Provide the [x, y] coordinate of the cell's center where the given text is located.  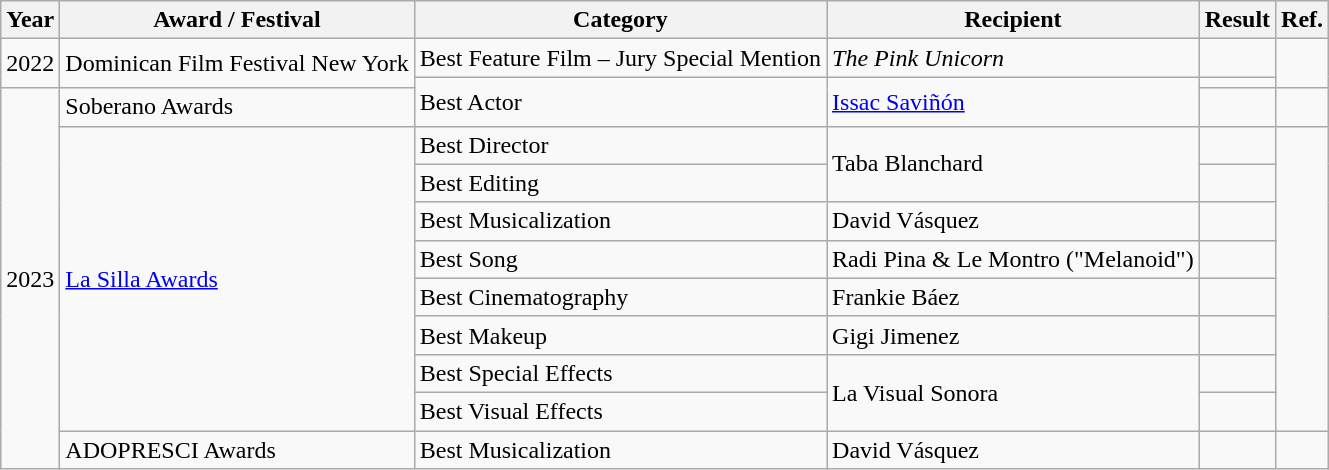
Year [30, 20]
Best Actor [620, 102]
2023 [30, 278]
Best Editing [620, 183]
Frankie Báez [1014, 297]
Best Director [620, 145]
La Silla Awards [237, 278]
Best Makeup [620, 335]
Best Cinematography [620, 297]
Category [620, 20]
Recipient [1014, 20]
Best Visual Effects [620, 411]
Soberano Awards [237, 107]
Best Special Effects [620, 373]
The Pink Unicorn [1014, 58]
Award / Festival [237, 20]
La Visual Sonora [1014, 392]
Ref. [1302, 20]
2022 [30, 64]
Dominican Film Festival New York [237, 64]
Radi Pina & Le Montro ("Melanoid") [1014, 259]
Best Feature Film – Jury Special Mention [620, 58]
ADOPRESCI Awards [237, 449]
Best Song [620, 259]
Issac Saviñón [1014, 102]
Taba Blanchard [1014, 164]
Result [1237, 20]
Gigi Jimenez [1014, 335]
